Provide the (X, Y) coordinate of the cell's center where the given text is located.  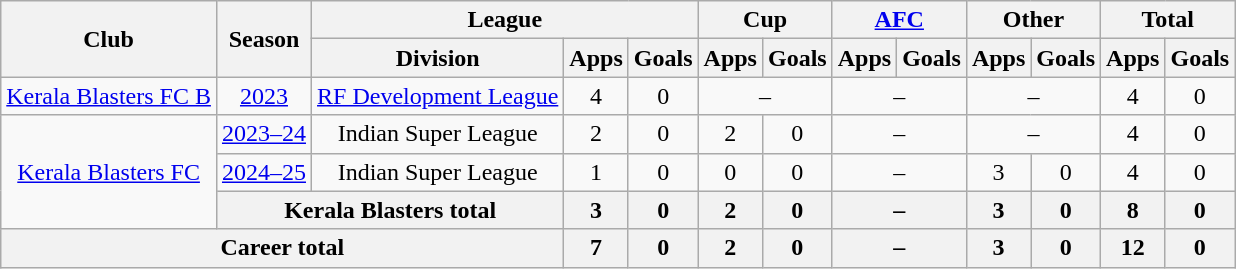
2024–25 (264, 172)
1 (596, 172)
Kerala Blasters total (390, 210)
Kerala Blasters FC (109, 172)
Club (109, 39)
12 (1133, 248)
7 (596, 248)
Season (264, 39)
Division (438, 58)
League (506, 20)
Career total (282, 248)
Cup (765, 20)
AFC (899, 20)
Kerala Blasters FC B (109, 96)
8 (1133, 210)
2023 (264, 96)
RF Development League (438, 96)
Total (1168, 20)
2023–24 (264, 134)
Other (1033, 20)
